Return the [x, y] coordinate for the center point of the cell that contains the specified text.  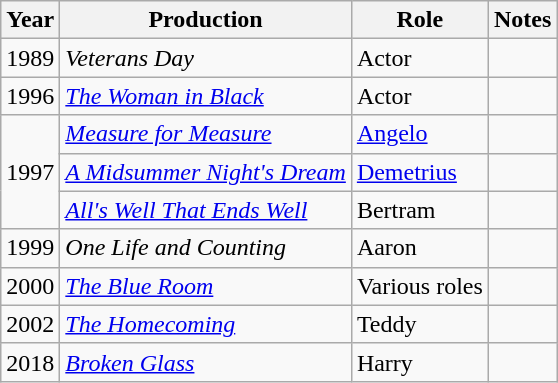
Production [206, 20]
1997 [30, 172]
A Midsummer Night's Dream [206, 172]
All's Well That Ends Well [206, 210]
The Woman in Black [206, 96]
2002 [30, 324]
Notes [522, 20]
Year [30, 20]
1989 [30, 58]
1999 [30, 248]
1996 [30, 96]
Aaron [420, 248]
Teddy [420, 324]
The Blue Room [206, 286]
One Life and Counting [206, 248]
Broken Glass [206, 362]
2018 [30, 362]
Measure for Measure [206, 134]
Veterans Day [206, 58]
Role [420, 20]
Various roles [420, 286]
2000 [30, 286]
Angelo [420, 134]
Bertram [420, 210]
Harry [420, 362]
Demetrius [420, 172]
The Homecoming [206, 324]
